Return [X, Y] of the center of cell containing provided text 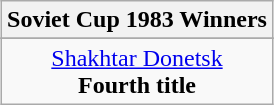
Soviet Cup 1983 Winners [138, 20]
Shakhtar DonetskFourth title [138, 72]
